Pinpoint the cell where the given text exists, returning its (X, Y) midpoint coordinate. 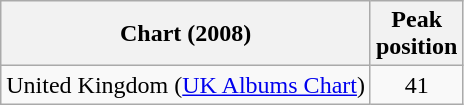
Chart (2008) (186, 34)
41 (416, 85)
Peakposition (416, 34)
United Kingdom (UK Albums Chart) (186, 85)
